Output the (x, y) coordinate of the center of the cell containing the given text.  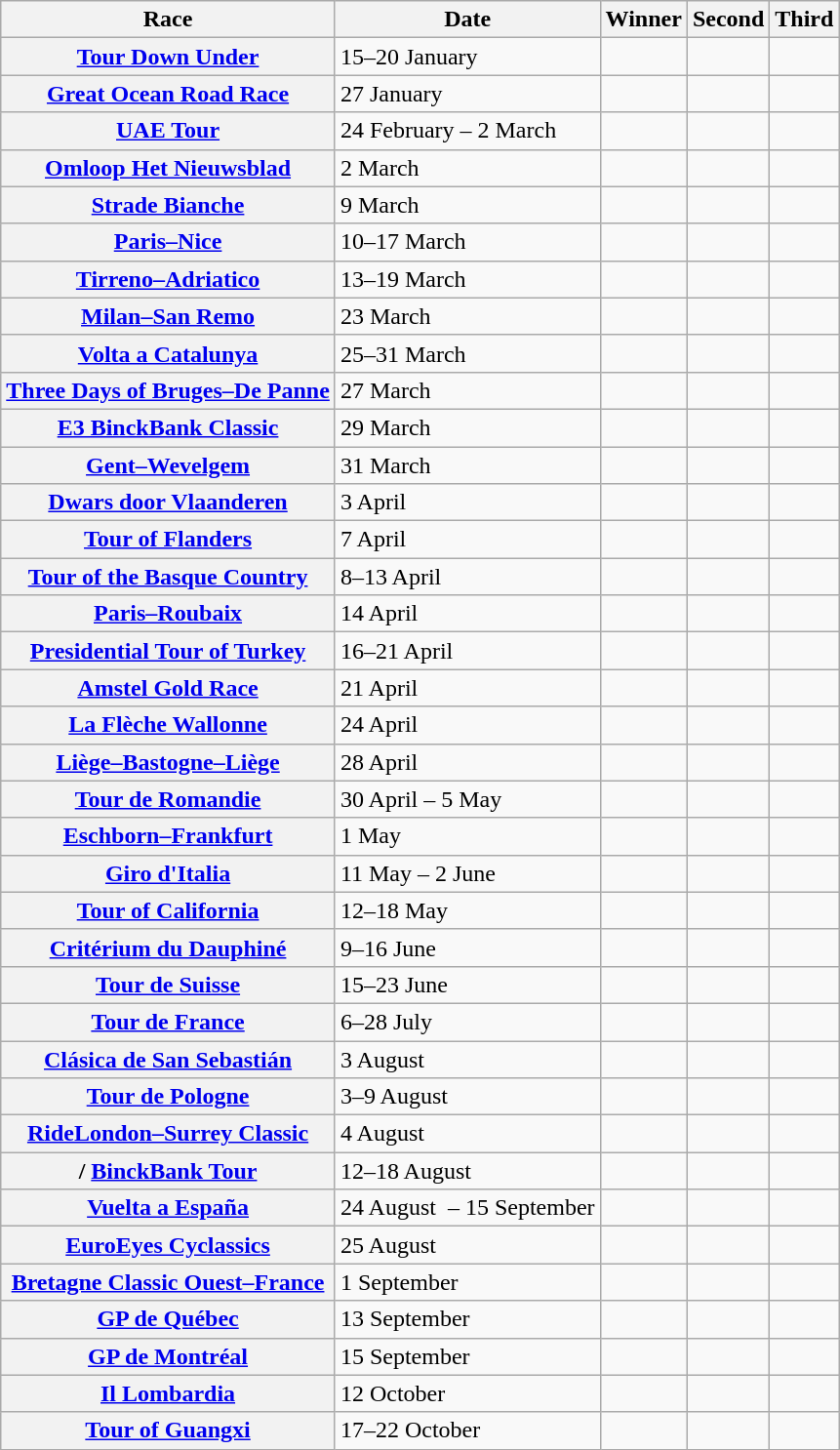
24 April (467, 725)
Giro d'Italia (168, 873)
Winner (644, 20)
24 February – 2 March (467, 131)
Tirreno–Adriatico (168, 279)
24 August – 15 September (467, 1208)
10–17 March (467, 242)
RideLondon–Surrey Classic (168, 1134)
Vuelta a España (168, 1208)
Tour of the Basque Country (168, 577)
Bretagne Classic Ouest–France (168, 1282)
8–13 April (467, 577)
Tour Down Under (168, 57)
Omloop Het Nieuwsblad (168, 168)
Critérium du Dauphiné (168, 947)
Tour de France (168, 1022)
25 August (467, 1245)
La Flèche Wallonne (168, 725)
15 September (467, 1356)
28 April (467, 762)
Il Lombardia (168, 1393)
1 May (467, 836)
/ BinckBank Tour (168, 1171)
Paris–Roubaix (168, 614)
3–9 August (467, 1097)
GP de Québec (168, 1319)
Volta a Catalunya (168, 353)
9–16 June (467, 947)
Liège–Bastogne–Liège (168, 762)
13–19 March (467, 279)
Tour of California (168, 910)
Gent–Wevelgem (168, 465)
12 October (467, 1393)
Clásica de San Sebastián (168, 1059)
1 September (467, 1282)
15–23 June (467, 985)
Tour de Pologne (168, 1097)
16–21 April (467, 651)
25–31 March (467, 353)
Tour de Suisse (168, 985)
7 April (467, 540)
6–28 July (467, 1022)
12–18 August (467, 1171)
30 April – 5 May (467, 799)
Great Ocean Road Race (168, 94)
Paris–Nice (168, 242)
3 August (467, 1059)
UAE Tour (168, 131)
21 April (467, 688)
GP de Montréal (168, 1356)
4 August (467, 1134)
Milan–San Remo (168, 316)
EuroEyes Cyclassics (168, 1245)
27 January (467, 94)
27 March (467, 390)
12–18 May (467, 910)
Second (728, 20)
Three Days of Bruges–De Panne (168, 390)
11 May – 2 June (467, 873)
Dwars door Vlaanderen (168, 503)
2 March (467, 168)
14 April (467, 614)
E3 BinckBank Classic (168, 427)
Amstel Gold Race (168, 688)
Presidential Tour of Turkey (168, 651)
Race (168, 20)
9 March (467, 205)
Third (804, 20)
Tour of Flanders (168, 540)
31 March (467, 465)
Date (467, 20)
29 March (467, 427)
15–20 January (467, 57)
17–22 October (467, 1430)
Tour of Guangxi (168, 1430)
Strade Bianche (168, 205)
Tour de Romandie (168, 799)
23 March (467, 316)
Eschborn–Frankfurt (168, 836)
13 September (467, 1319)
3 April (467, 503)
